Pinpoint the cell where the given text exists, returning its (x, y) midpoint coordinate. 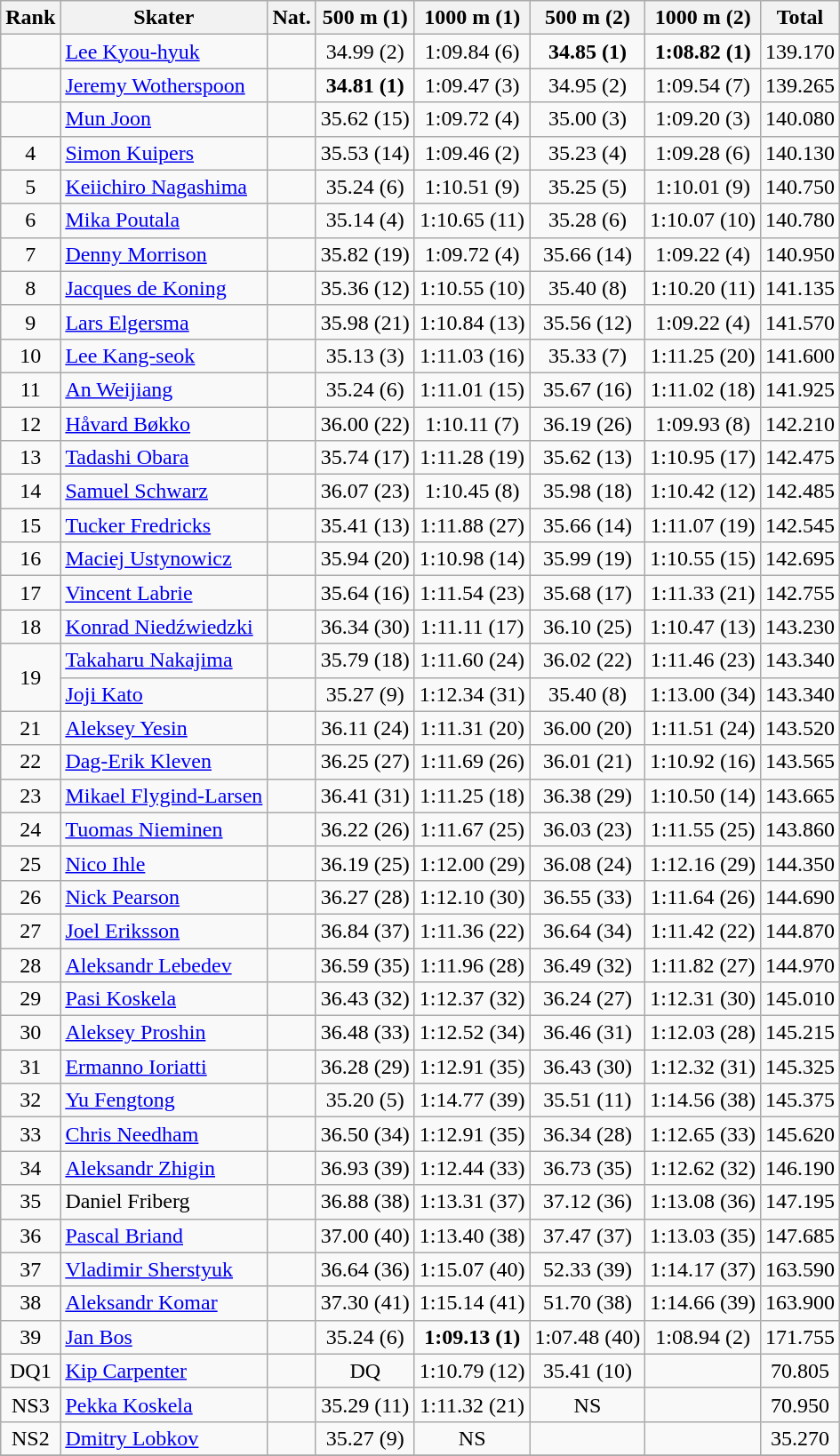
36.25 (27) (364, 762)
1:12.52 (34) (472, 1033)
140.950 (800, 254)
Pekka Koskela (164, 1404)
32 (30, 1100)
Nico Ihle (164, 863)
36.03 (23) (588, 829)
35.99 (19) (588, 559)
36.41 (31) (364, 796)
Dag-Erik Kleven (164, 762)
143.665 (800, 796)
35.41 (13) (364, 525)
35.25 (5) (588, 187)
18 (30, 627)
Lee Kyou-hyuk (164, 52)
1:12.37 (32) (472, 999)
NS3 (30, 1404)
12 (30, 424)
1:13.00 (34) (703, 694)
1:09.28 (6) (703, 153)
4 (30, 153)
144.970 (800, 964)
35.79 (18) (364, 660)
1:10.98 (14) (472, 559)
1:12.62 (32) (703, 1168)
1:10.01 (9) (703, 187)
36.88 (38) (364, 1202)
141.600 (800, 356)
1:11.11 (17) (472, 627)
36.19 (25) (364, 863)
1:12.10 (30) (472, 897)
1:11.96 (28) (472, 964)
35.270 (800, 1438)
1:12.16 (29) (703, 863)
36.10 (25) (588, 627)
36.07 (23) (364, 492)
Nick Pearson (164, 897)
35.20 (5) (364, 1100)
Lee Kang-seok (164, 356)
1:13.08 (36) (703, 1202)
1:12.31 (30) (703, 999)
Mun Joon (164, 119)
1:09.20 (3) (703, 119)
Joel Eriksson (164, 931)
36.38 (29) (588, 796)
1:09.47 (3) (472, 85)
142.210 (800, 424)
Dmitry Lobkov (164, 1438)
22 (30, 762)
1:11.33 (21) (703, 593)
Samuel Schwarz (164, 492)
36.43 (30) (588, 1067)
36.11 (24) (364, 728)
Pasi Koskela (164, 999)
37.12 (36) (588, 1202)
36.50 (34) (364, 1134)
35.68 (17) (588, 593)
35.98 (18) (588, 492)
1:10.07 (10) (703, 220)
19 (30, 677)
70.805 (800, 1371)
1:12.03 (28) (703, 1033)
36.34 (30) (364, 627)
26 (30, 897)
Aleksandr Zhigin (164, 1168)
Total (800, 18)
1:11.67 (25) (472, 829)
1:11.82 (27) (703, 964)
147.195 (800, 1202)
DQ (364, 1371)
142.475 (800, 458)
1:11.31 (20) (472, 728)
34.85 (1) (588, 52)
Simon Kuipers (164, 153)
36.34 (28) (588, 1134)
1:10.51 (9) (472, 187)
37.30 (41) (364, 1303)
36.93 (39) (364, 1168)
1:10.95 (17) (703, 458)
1:11.51 (24) (703, 728)
145.010 (800, 999)
Tuomas Nieminen (164, 829)
144.690 (800, 897)
500 m (1) (364, 18)
35.29 (11) (364, 1404)
36.64 (34) (588, 931)
36.08 (24) (588, 863)
144.870 (800, 931)
Pascal Briand (164, 1236)
36.27 (28) (364, 897)
141.135 (800, 288)
143.520 (800, 728)
Konrad Niedźwiedzki (164, 627)
Mika Poutala (164, 220)
141.925 (800, 389)
36.24 (27) (588, 999)
6 (30, 220)
1:14.66 (39) (703, 1303)
1:11.02 (18) (703, 389)
NS2 (30, 1438)
35.28 (6) (588, 220)
36.64 (36) (364, 1269)
1:09.54 (7) (703, 85)
36 (30, 1236)
14 (30, 492)
Aleksey Yesin (164, 728)
1:14.17 (37) (703, 1269)
Håvard Bøkko (164, 424)
1:11.60 (24) (472, 660)
35.62 (15) (364, 119)
36.00 (22) (364, 424)
24 (30, 829)
171.755 (800, 1337)
37.47 (37) (588, 1236)
Jacques de Koning (164, 288)
Rank (30, 18)
Maciej Ustynowicz (164, 559)
35.41 (10) (588, 1371)
144.350 (800, 863)
143.565 (800, 762)
35.36 (12) (364, 288)
23 (30, 796)
15 (30, 525)
30 (30, 1033)
140.750 (800, 187)
Skater (164, 18)
163.900 (800, 1303)
35.51 (11) (588, 1100)
34.99 (2) (364, 52)
35.98 (21) (364, 322)
31 (30, 1067)
147.685 (800, 1236)
35.74 (17) (364, 458)
145.325 (800, 1067)
11 (30, 389)
34.81 (1) (364, 85)
1:15.07 (40) (472, 1269)
34.95 (2) (588, 85)
1:11.55 (25) (703, 829)
1:08.94 (2) (703, 1337)
16 (30, 559)
1:15.14 (41) (472, 1303)
1:09.46 (2) (472, 153)
1:11.01 (15) (472, 389)
Aleksandr Lebedev (164, 964)
1:14.56 (38) (703, 1100)
35.64 (16) (364, 593)
35.62 (13) (588, 458)
1:10.42 (12) (703, 492)
Denny Morrison (164, 254)
35 (30, 1202)
Aleksandr Komar (164, 1303)
70.950 (800, 1404)
35.00 (3) (588, 119)
13 (30, 458)
51.70 (38) (588, 1303)
25 (30, 863)
Aleksey Proshin (164, 1033)
35.53 (14) (364, 153)
1:14.77 (39) (472, 1100)
Lars Elgersma (164, 322)
1:11.36 (22) (472, 931)
1:11.88 (27) (472, 525)
1:11.54 (23) (472, 593)
143.860 (800, 829)
1:10.79 (12) (472, 1371)
1:11.69 (26) (472, 762)
52.33 (39) (588, 1269)
1:10.20 (11) (703, 288)
1:13.31 (37) (472, 1202)
139.265 (800, 85)
5 (30, 187)
38 (30, 1303)
Keiichiro Nagashima (164, 187)
Jeremy Wotherspoon (164, 85)
145.620 (800, 1134)
34 (30, 1168)
35.23 (4) (588, 153)
36.73 (35) (588, 1168)
1:12.00 (29) (472, 863)
1:13.03 (35) (703, 1236)
39 (30, 1337)
10 (30, 356)
35.82 (19) (364, 254)
1:10.11 (7) (472, 424)
Yu Fengtong (164, 1100)
163.590 (800, 1269)
143.230 (800, 627)
27 (30, 931)
29 (30, 999)
140.780 (800, 220)
1:11.32 (21) (472, 1404)
1:11.64 (26) (703, 897)
28 (30, 964)
1:11.25 (18) (472, 796)
35.14 (4) (364, 220)
1:07.48 (40) (588, 1337)
1:10.50 (14) (703, 796)
37.00 (40) (364, 1236)
142.485 (800, 492)
139.170 (800, 52)
142.755 (800, 593)
Daniel Friberg (164, 1202)
146.190 (800, 1168)
36.28 (29) (364, 1067)
7 (30, 254)
21 (30, 728)
Ermanno Ioriatti (164, 1067)
Nat. (292, 18)
Tucker Fredricks (164, 525)
Mikael Flygind-Larsen (164, 796)
141.570 (800, 322)
8 (30, 288)
DQ1 (30, 1371)
1:11.03 (16) (472, 356)
142.695 (800, 559)
An Weijiang (164, 389)
9 (30, 322)
36.49 (32) (588, 964)
Kip Carpenter (164, 1371)
36.00 (20) (588, 728)
36.46 (31) (588, 1033)
Jan Bos (164, 1337)
1:12.44 (33) (472, 1168)
1:10.55 (10) (472, 288)
Chris Needham (164, 1134)
1:11.42 (22) (703, 931)
1:12.32 (31) (703, 1067)
1:11.46 (23) (703, 660)
36.55 (33) (588, 897)
1:10.92 (16) (703, 762)
36.19 (26) (588, 424)
36.84 (37) (364, 931)
36.48 (33) (364, 1033)
36.01 (21) (588, 762)
1:10.45 (8) (472, 492)
35.33 (7) (588, 356)
Tadashi Obara (164, 458)
36.22 (26) (364, 829)
Joji Kato (164, 694)
1:08.82 (1) (703, 52)
Vincent Labrie (164, 593)
33 (30, 1134)
35.94 (20) (364, 559)
37 (30, 1269)
1:09.13 (1) (472, 1337)
36.43 (32) (364, 999)
35.67 (16) (588, 389)
142.545 (800, 525)
17 (30, 593)
1:11.07 (19) (703, 525)
1:09.84 (6) (472, 52)
1:11.28 (19) (472, 458)
36.59 (35) (364, 964)
1:13.40 (38) (472, 1236)
1000 m (2) (703, 18)
1:10.84 (13) (472, 322)
140.080 (800, 119)
145.375 (800, 1100)
36.02 (22) (588, 660)
1:10.55 (15) (703, 559)
1:11.25 (20) (703, 356)
1:12.65 (33) (703, 1134)
35.56 (12) (588, 322)
35.13 (3) (364, 356)
500 m (2) (588, 18)
1:09.93 (8) (703, 424)
140.130 (800, 153)
145.215 (800, 1033)
1:10.47 (13) (703, 627)
Takaharu Nakajima (164, 660)
1:10.65 (11) (472, 220)
1:12.34 (31) (472, 694)
Vladimir Sherstyuk (164, 1269)
1000 m (1) (472, 18)
